Pinpoint the cell where the given text exists, returning its [x, y] midpoint coordinate. 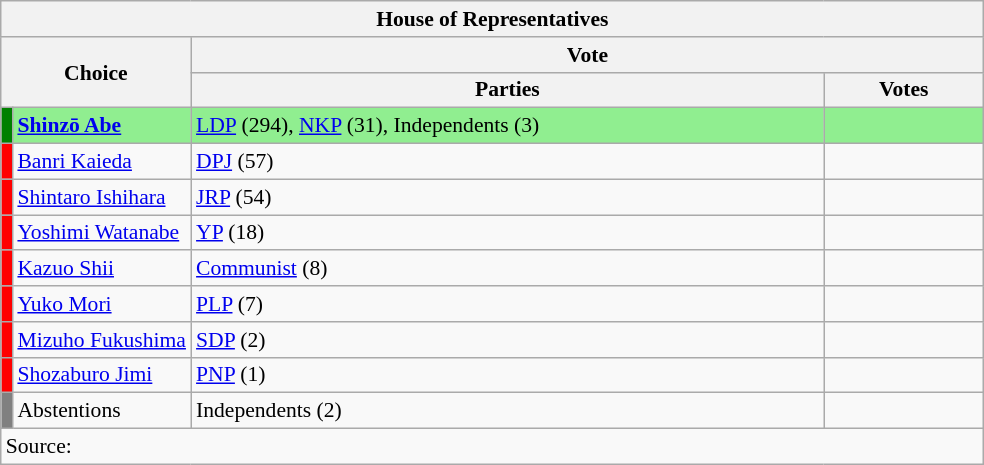
JRP (54) [508, 197]
Source: [492, 447]
SDP (2) [508, 340]
Parties [508, 90]
Votes [904, 90]
Communist (8) [508, 269]
Yuko Mori [102, 304]
Yoshimi Watanabe [102, 233]
Shintaro Ishihara [102, 197]
Banri Kaieda [102, 162]
House of Representatives [492, 19]
Independents (2) [508, 411]
Shozaburo Jimi [102, 375]
YP (18) [508, 233]
PLP (7) [508, 304]
LDP (294), NKP (31), Independents (3) [508, 126]
DPJ (57) [508, 162]
Kazuo Shii [102, 269]
Shinzō Abe [102, 126]
Choice [96, 72]
Mizuho Fukushima [102, 340]
PNP (1) [508, 375]
Vote [588, 55]
Abstentions [102, 411]
